Locate the cell with the specified text and output its [X, Y] center coordinate. 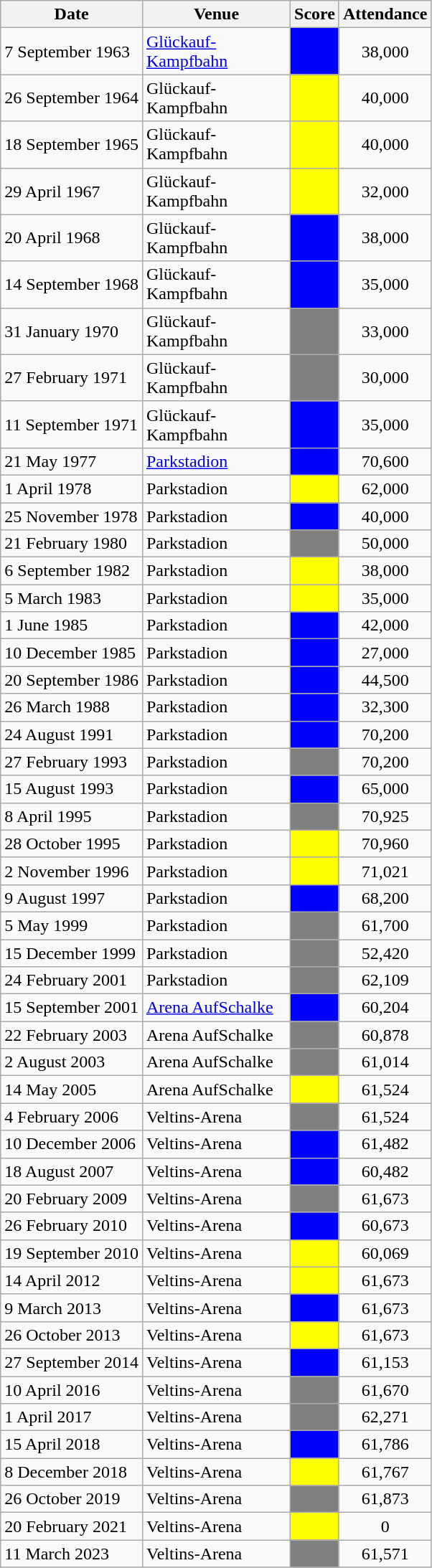
61,153 [385, 1362]
10 April 2016 [72, 1389]
61,482 [385, 1144]
15 December 1999 [72, 953]
60,069 [385, 1253]
15 April 2018 [72, 1445]
42,000 [385, 625]
18 August 2007 [72, 1171]
19 September 2010 [72, 1253]
10 December 1985 [72, 653]
62,109 [385, 981]
14 May 2005 [72, 1090]
61,786 [385, 1445]
15 August 1993 [72, 789]
20 September 1986 [72, 680]
24 February 2001 [72, 981]
8 April 1995 [72, 816]
26 October 2019 [72, 1499]
50,000 [385, 544]
27,000 [385, 653]
0 [385, 1526]
68,200 [385, 898]
62,271 [385, 1417]
7 September 1963 [72, 52]
6 September 1982 [72, 571]
61,014 [385, 1062]
20 February 2009 [72, 1199]
29 April 1967 [72, 191]
9 August 1997 [72, 898]
4 February 2006 [72, 1117]
52,420 [385, 953]
32,300 [385, 707]
32,000 [385, 191]
28 October 1995 [72, 844]
25 November 1978 [72, 516]
21 February 1980 [72, 544]
24 August 1991 [72, 735]
70,960 [385, 844]
27 September 2014 [72, 1362]
20 April 1968 [72, 238]
61,670 [385, 1389]
61,571 [385, 1554]
61,700 [385, 925]
Attendance [385, 14]
10 December 2006 [72, 1144]
26 March 1988 [72, 707]
33,000 [385, 331]
9 March 2013 [72, 1308]
1 June 1985 [72, 625]
Score [315, 14]
61,767 [385, 1472]
26 October 2013 [72, 1335]
60,673 [385, 1226]
1 April 1978 [72, 488]
15 September 2001 [72, 1008]
21 May 1977 [72, 461]
60,204 [385, 1008]
61,873 [385, 1499]
11 September 1971 [72, 425]
11 March 2023 [72, 1554]
14 April 2012 [72, 1280]
22 February 2003 [72, 1035]
31 January 1970 [72, 331]
18 September 1965 [72, 145]
71,021 [385, 871]
65,000 [385, 789]
44,500 [385, 680]
27 February 1971 [72, 377]
20 February 2021 [72, 1526]
70,600 [385, 461]
1 April 2017 [72, 1417]
Venue [216, 14]
2 August 2003 [72, 1062]
60,482 [385, 1171]
5 May 1999 [72, 925]
60,878 [385, 1035]
62,000 [385, 488]
2 November 1996 [72, 871]
26 September 1964 [72, 98]
26 February 2010 [72, 1226]
27 February 1993 [72, 762]
70,925 [385, 816]
Date [72, 14]
30,000 [385, 377]
8 December 2018 [72, 1472]
5 March 1983 [72, 598]
14 September 1968 [72, 284]
